Detect which cell encompasses the target text, then output its (x, y) center coordinate. 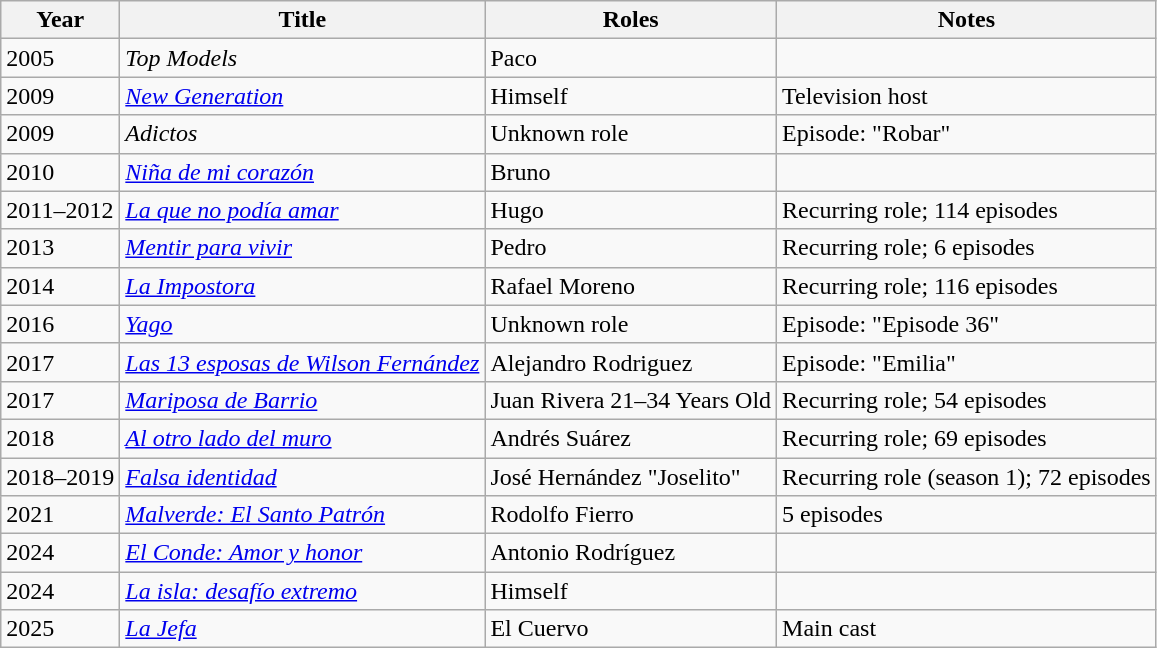
Top Models (302, 58)
Recurring role (season 1); 72 episodes (967, 477)
Recurring role; 69 episodes (967, 438)
Juan Rivera 21–34 Years Old (631, 400)
El Cuervo (631, 629)
Andrés Suárez (631, 438)
2016 (60, 324)
Yago (302, 324)
Recurring role; 6 episodes (967, 248)
Pedro (631, 248)
2021 (60, 515)
Niña de mi corazón (302, 172)
Antonio Rodríguez (631, 553)
2018 (60, 438)
5 episodes (967, 515)
Bruno (631, 172)
2011–2012 (60, 210)
Al otro lado del muro (302, 438)
Episode: "Robar" (967, 134)
2010 (60, 172)
Hugo (631, 210)
Rafael Moreno (631, 286)
Mentir para vivir (302, 248)
Las 13 esposas de Wilson Fernández (302, 362)
New Generation (302, 96)
Roles (631, 20)
La Jefa (302, 629)
2014 (60, 286)
2025 (60, 629)
José Hernández "Joselito" (631, 477)
Television host (967, 96)
Recurring role; 114 episodes (967, 210)
Recurring role; 54 episodes (967, 400)
Notes (967, 20)
2005 (60, 58)
Year (60, 20)
Title (302, 20)
Falsa identidad (302, 477)
La isla: desafío extremo (302, 591)
Main cast (967, 629)
Malverde: El Santo Patrón (302, 515)
2013 (60, 248)
2018–2019 (60, 477)
Adictos (302, 134)
Paco (631, 58)
El Conde: Amor y honor (302, 553)
Episode: "Episode 36" (967, 324)
Recurring role; 116 episodes (967, 286)
Mariposa de Barrio (302, 400)
Episode: "Emilia" (967, 362)
Alejandro Rodriguez (631, 362)
Rodolfo Fierro (631, 515)
La que no podía amar (302, 210)
La Impostora (302, 286)
